Capture the cell that displays the provided text and extract its (X, Y) central coordinate. 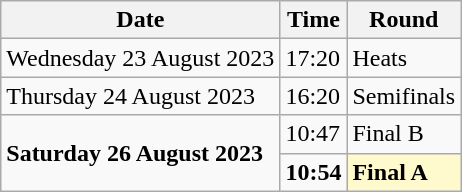
Date (140, 20)
10:54 (314, 172)
17:20 (314, 58)
Heats (404, 58)
Final B (404, 134)
Semifinals (404, 96)
Time (314, 20)
10:47 (314, 134)
Thursday 24 August 2023 (140, 96)
Wednesday 23 August 2023 (140, 58)
Round (404, 20)
Final A (404, 172)
Saturday 26 August 2023 (140, 153)
16:20 (314, 96)
